Search for the cell housing the specified text and yield its [X, Y] center coordinate. 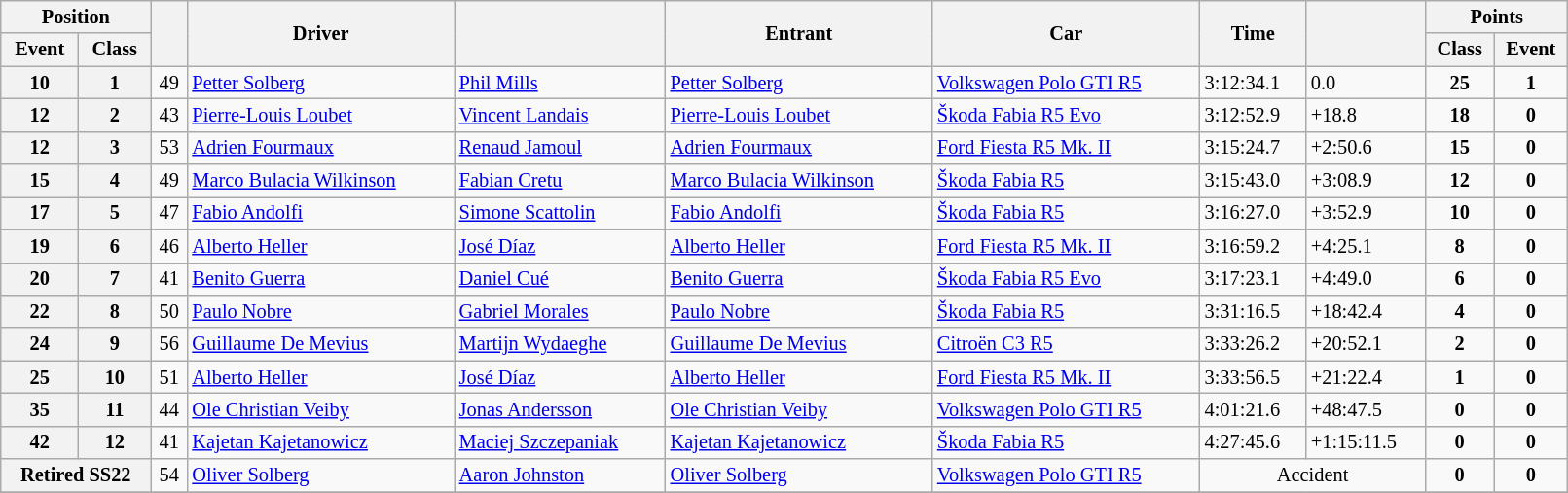
Maciej Szczepaniak [561, 442]
Entrant [799, 33]
Jonas Andersson [561, 409]
3:31:16.5 [1254, 311]
3:15:24.7 [1254, 148]
3:17:23.1 [1254, 279]
Gabriel Morales [561, 311]
+18:42.4 [1367, 311]
Fabian Cretu [561, 181]
51 [169, 377]
22 [40, 311]
4:01:21.6 [1254, 409]
3:12:52.9 [1254, 115]
0.0 [1367, 83]
18 [1460, 115]
Time [1254, 33]
Points [1497, 17]
Daniel Cué [561, 279]
Accident [1313, 475]
Position [76, 17]
+1:15:11.5 [1367, 442]
Phil Mills [561, 83]
+18.8 [1367, 115]
3:33:26.2 [1254, 344]
17 [40, 213]
53 [169, 148]
+21:22.4 [1367, 377]
Car [1067, 33]
9 [115, 344]
3:12:34.1 [1254, 83]
Citroën C3 R5 [1067, 344]
3:15:43.0 [1254, 181]
3 [115, 148]
47 [169, 213]
20 [40, 279]
42 [40, 442]
Retired SS22 [76, 475]
+20:52.1 [1367, 344]
Renaud Jamoul [561, 148]
+3:08.9 [1367, 181]
+4:25.1 [1367, 246]
Martijn Wydaeghe [561, 344]
4:27:45.6 [1254, 442]
54 [169, 475]
11 [115, 409]
+3:52.9 [1367, 213]
Driver [320, 33]
3:33:56.5 [1254, 377]
7 [115, 279]
43 [169, 115]
+48:47.5 [1367, 409]
Vincent Landais [561, 115]
24 [40, 344]
3:16:27.0 [1254, 213]
+2:50.6 [1367, 148]
3:16:59.2 [1254, 246]
56 [169, 344]
Simone Scattolin [561, 213]
19 [40, 246]
5 [115, 213]
50 [169, 311]
35 [40, 409]
46 [169, 246]
44 [169, 409]
+4:49.0 [1367, 279]
Aaron Johnston [561, 475]
